Scan for the cell matching the given text and deliver its [X, Y] coordinate at center. 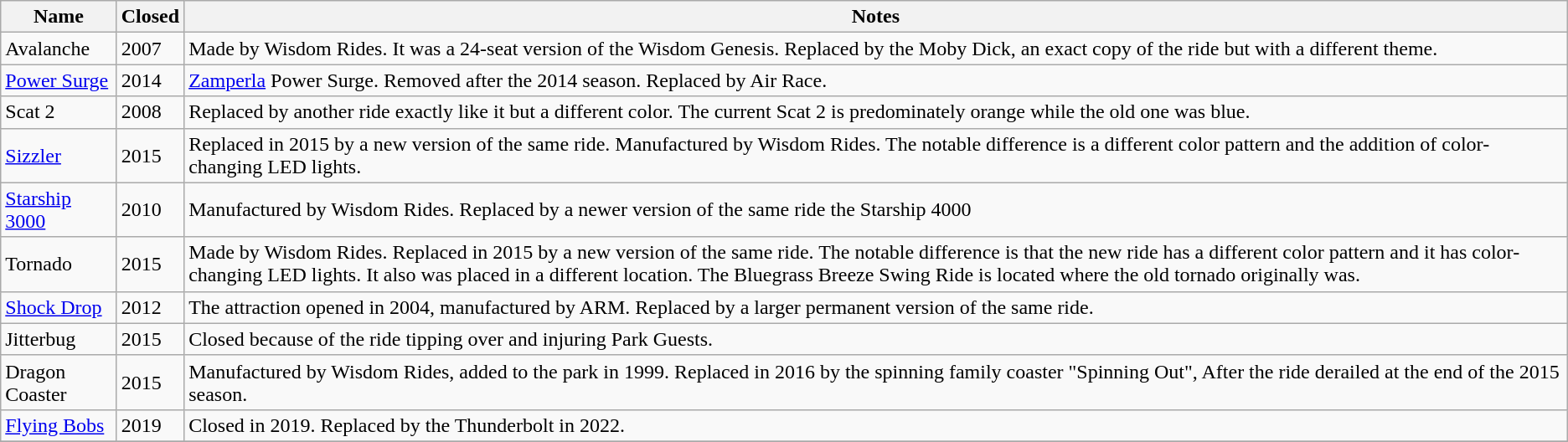
Name [59, 17]
Starship 3000 [59, 209]
2019 [150, 425]
Jitterbug [59, 339]
Flying Bobs [59, 425]
Closed [150, 17]
Closed because of the ride tipping over and injuring Park Guests. [876, 339]
Zamperla Power Surge. Removed after the 2014 season. Replaced by Air Race. [876, 80]
The attraction opened in 2004, manufactured by ARM. Replaced by a larger permanent version of the same ride. [876, 307]
Closed in 2019. Replaced by the Thunderbolt in 2022. [876, 425]
Manufactured by Wisdom Rides. Replaced by a newer version of the same ride the Starship 4000 [876, 209]
Avalanche [59, 49]
2010 [150, 209]
2008 [150, 112]
Dragon Coaster [59, 382]
2007 [150, 49]
Scat 2 [59, 112]
Shock Drop [59, 307]
Notes [876, 17]
Power Surge [59, 80]
2012 [150, 307]
Tornado [59, 265]
Sizzler [59, 156]
2014 [150, 80]
Replaced by another ride exactly like it but a different color. The current Scat 2 is predominately orange while the old one was blue. [876, 112]
